Locate the cell with the specified text and output its [X, Y] center coordinate. 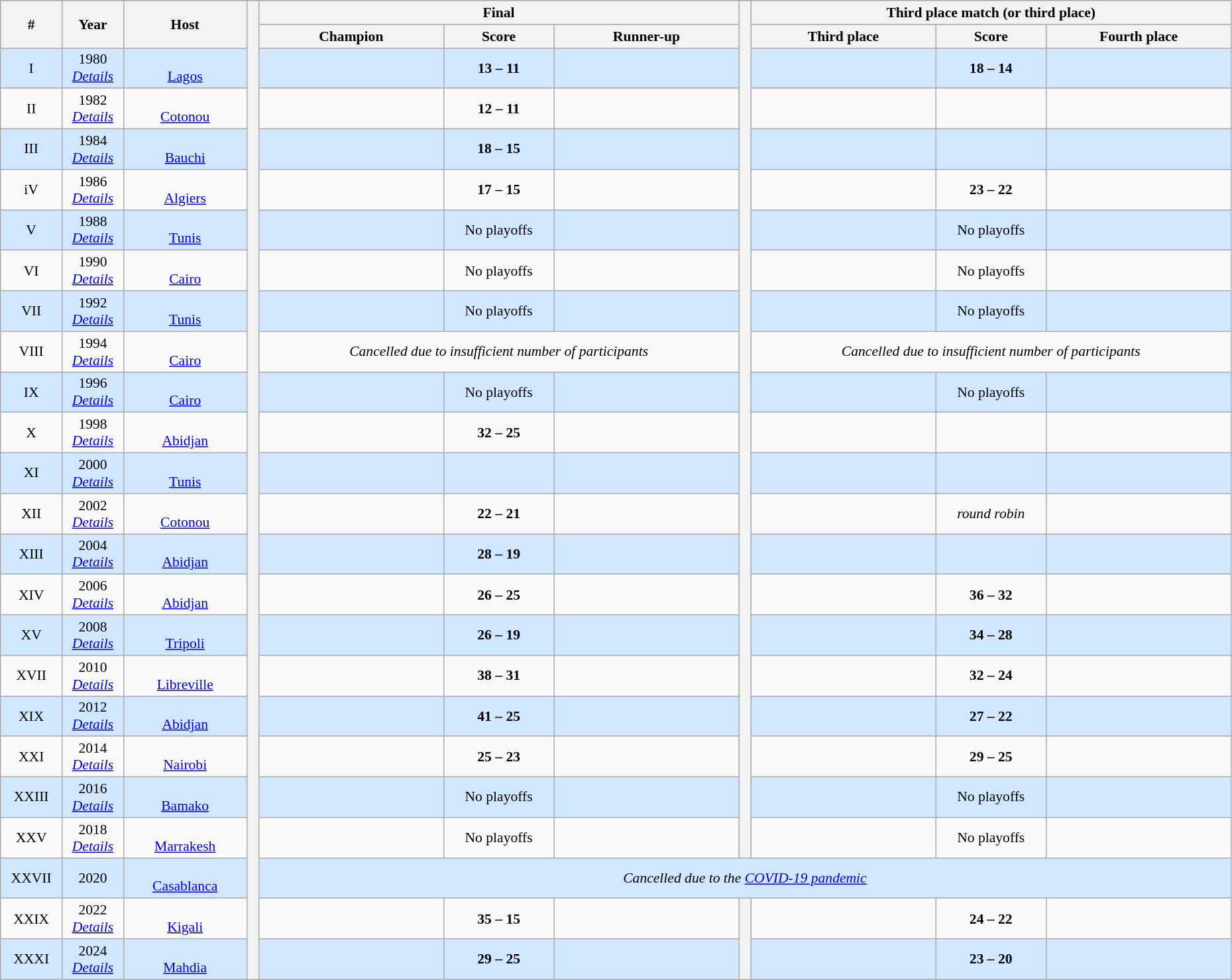
1982Details [93, 109]
VIII [32, 351]
IX [32, 392]
XIII [32, 554]
# [32, 24]
XXVII [32, 879]
1986Details [93, 190]
III [32, 150]
Year [93, 24]
Champion [351, 36]
1990Details [93, 270]
VII [32, 311]
2010Details [93, 676]
38 – 31 [498, 676]
24 – 22 [991, 918]
2014Details [93, 757]
Bauchi [185, 150]
XXV [32, 838]
Nairobi [185, 757]
Mahdia [185, 959]
Algiers [185, 190]
1988Details [93, 231]
XV [32, 635]
1980Details [93, 68]
Third place match (or third place) [991, 13]
2002Details [93, 514]
23 – 20 [991, 959]
Third place [843, 36]
1984Details [93, 150]
23 – 22 [991, 190]
26 – 25 [498, 595]
V [32, 231]
17 – 15 [498, 190]
Lagos [185, 68]
2022Details [93, 918]
Casablanca [185, 879]
X [32, 433]
XXI [32, 757]
2008Details [93, 635]
18 – 15 [498, 150]
Libreville [185, 676]
XXIX [32, 918]
Final [499, 13]
27 – 22 [991, 716]
1998Details [93, 433]
Host [185, 24]
41 – 25 [498, 716]
XIV [32, 595]
2000Details [93, 473]
2024Details [93, 959]
round robin [991, 514]
XXXI [32, 959]
II [32, 109]
Marrakesh [185, 838]
XII [32, 514]
2006Details [93, 595]
12 – 11 [498, 109]
2004Details [93, 554]
26 – 19 [498, 635]
VI [32, 270]
2016Details [93, 798]
32 – 25 [498, 433]
I [32, 68]
22 – 21 [498, 514]
28 – 19 [498, 554]
XIX [32, 716]
Fourth place [1139, 36]
25 – 23 [498, 757]
Tripoli [185, 635]
32 – 24 [991, 676]
35 – 15 [498, 918]
iV [32, 190]
18 – 14 [991, 68]
2020 [93, 879]
XXIII [32, 798]
13 – 11 [498, 68]
XI [32, 473]
Runner-up [646, 36]
Kigali [185, 918]
XVII [32, 676]
Bamako [185, 798]
1996Details [93, 392]
34 – 28 [991, 635]
2012Details [93, 716]
1992Details [93, 311]
2018Details [93, 838]
1994Details [93, 351]
Cancelled due to the COVID-19 pandemic [745, 879]
36 – 32 [991, 595]
